Output the [x, y] coordinate of the center of the cell containing the given text.  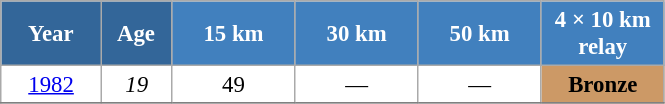
Year [52, 34]
Bronze [602, 85]
1982 [52, 85]
Age [136, 34]
19 [136, 85]
4 × 10 km relay [602, 34]
49 [234, 85]
30 km [356, 34]
15 km [234, 34]
50 km [480, 34]
